Identify which cell holds the provided text, then report its (X, Y) central coordinate. 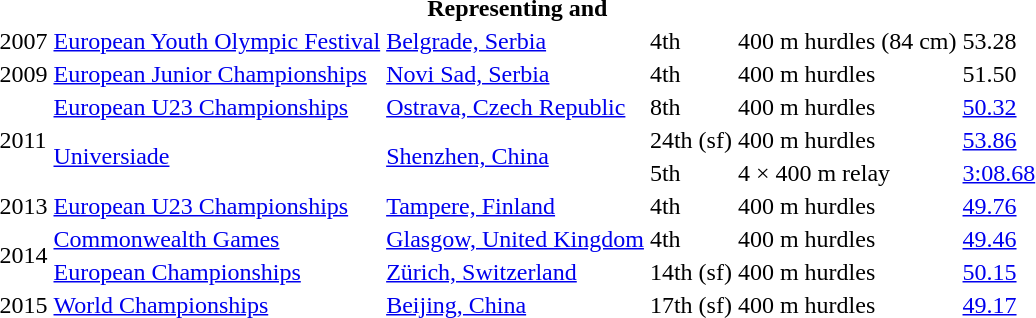
Shenzhen, China (516, 156)
8th (690, 107)
Glasgow, United Kingdom (516, 239)
14th (sf) (690, 272)
4 × 400 m relay (847, 173)
400 m hurdles (84 cm) (847, 41)
Ostrava, Czech Republic (516, 107)
24th (sf) (690, 140)
Universiade (217, 156)
Zürich, Switzerland (516, 272)
Tampere, Finland (516, 206)
Belgrade, Serbia (516, 41)
5th (690, 173)
Novi Sad, Serbia (516, 74)
European Junior Championships (217, 74)
Commonwealth Games (217, 239)
European Championships (217, 272)
European Youth Olympic Festival (217, 41)
